Output the [X, Y] coordinate of the center of the cell containing the given text.  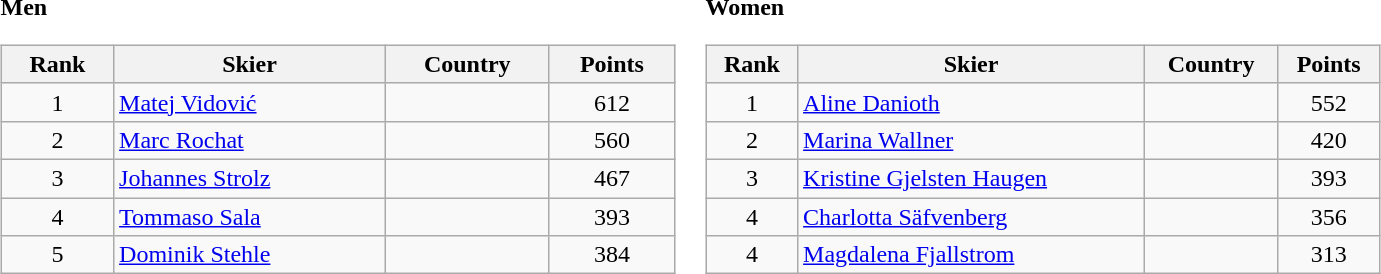
420 [1329, 140]
467 [612, 178]
Marina Wallner [972, 140]
Dominik Stehle [250, 255]
Magdalena Fjallstrom [972, 255]
313 [1329, 255]
384 [612, 255]
Matej Vidović [250, 102]
Aline Danioth [972, 102]
Johannes Strolz [250, 178]
356 [1329, 217]
Tommaso Sala [250, 217]
612 [612, 102]
552 [1329, 102]
Kristine Gjelsten Haugen [972, 178]
5 [57, 255]
560 [612, 140]
Marc Rochat [250, 140]
Charlotta Säfvenberg [972, 217]
